Find where the given text appears and provide that cell's center as (x, y) coordinate. 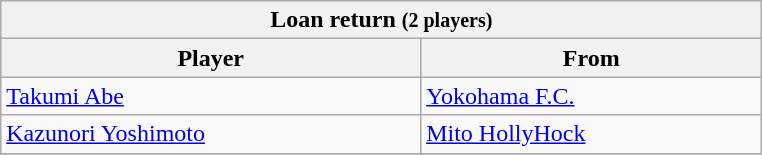
Mito HollyHock (592, 134)
Kazunori Yoshimoto (211, 134)
Player (211, 58)
Loan return (2 players) (382, 20)
Yokohama F.C. (592, 96)
Takumi Abe (211, 96)
From (592, 58)
